Find where the given text appears and provide that cell's center as (x, y) coordinate. 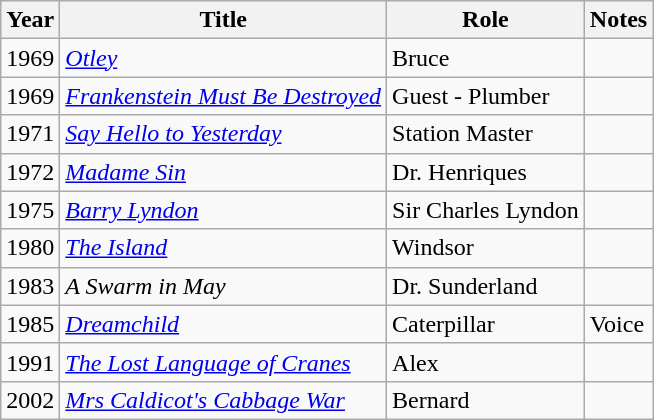
Barry Lyndon (224, 210)
Caterpillar (486, 324)
1991 (30, 362)
1980 (30, 248)
Dr. Sunderland (486, 286)
Bernard (486, 400)
Station Master (486, 134)
The Island (224, 248)
Otley (224, 58)
Bruce (486, 58)
Say Hello to Yesterday (224, 134)
Voice (618, 324)
1971 (30, 134)
2002 (30, 400)
1985 (30, 324)
1972 (30, 172)
Guest - Plumber (486, 96)
A Swarm in May (224, 286)
The Lost Language of Cranes (224, 362)
Title (224, 20)
Frankenstein Must Be Destroyed (224, 96)
1983 (30, 286)
Dreamchild (224, 324)
Sir Charles Lyndon (486, 210)
Windsor (486, 248)
Role (486, 20)
Alex (486, 362)
Dr. Henriques (486, 172)
Mrs Caldicot's Cabbage War (224, 400)
Notes (618, 20)
1975 (30, 210)
Madame Sin (224, 172)
Year (30, 20)
